Return the (X, Y) coordinate for the center point of the cell that contains the specified text.  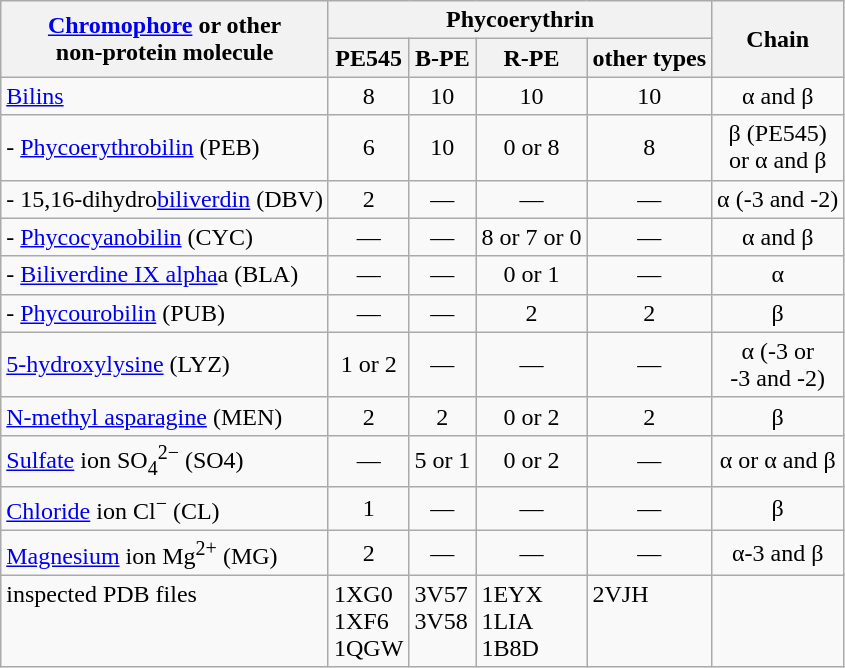
α-3 and β (778, 554)
α (778, 275)
1 (368, 508)
R-PE (532, 58)
Chain (778, 39)
PE545 (368, 58)
0 or 8 (532, 148)
5-hydroxylysine (LYZ) (165, 364)
2VJH (650, 621)
1EYX1LIA1B8D (532, 621)
Phycoerythrin (520, 20)
α (-3 or -3 and -2) (778, 364)
Chloride ion Cl− (CL) (165, 508)
α or α and β (778, 460)
Sulfate ion SO42− (SO4) (165, 460)
- Phycoerythrobilin (PEB) (165, 148)
Bilins (165, 96)
1XG01XF61QGW (368, 621)
N-methyl asparagine (MEN) (165, 416)
Magnesium ion Mg2+ (MG) (165, 554)
- Phycocyanobilin (CYC) (165, 237)
other types (650, 58)
8 or 7 or 0 (532, 237)
- Phycourobilin (PUB) (165, 313)
5 or 1 (442, 460)
0 or 1 (532, 275)
6 (368, 148)
B-PE (442, 58)
3V573V58 (442, 621)
α (-3 and -2) (778, 199)
- Biliverdine IX alphaa (BLA) (165, 275)
β (PE545)or α and β (778, 148)
1 or 2 (368, 364)
inspected PDB files (165, 621)
- 15,16-dihydrobiliverdin (DBV) (165, 199)
Chromophore or othernon-protein molecule (165, 39)
